Pinpoint the cell where the given text exists, returning its (x, y) midpoint coordinate. 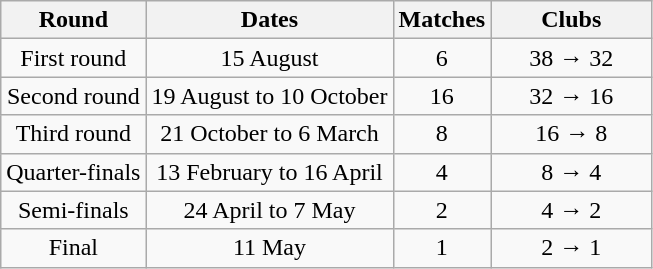
19 August to 10 October (270, 96)
24 April to 7 May (270, 210)
Final (74, 248)
32 → 16 (572, 96)
1 (442, 248)
16 → 8 (572, 134)
13 February to 16 April (270, 172)
Third round (74, 134)
Dates (270, 20)
8 (442, 134)
11 May (270, 248)
2 (442, 210)
First round (74, 58)
2 → 1 (572, 248)
Matches (442, 20)
Second round (74, 96)
4 → 2 (572, 210)
Clubs (572, 20)
8 → 4 (572, 172)
Semi-finals (74, 210)
4 (442, 172)
38 → 32 (572, 58)
Round (74, 20)
15 August (270, 58)
6 (442, 58)
16 (442, 96)
21 October to 6 March (270, 134)
Quarter-finals (74, 172)
